Return the [x, y] coordinate for the center point of the cell that contains the specified text.  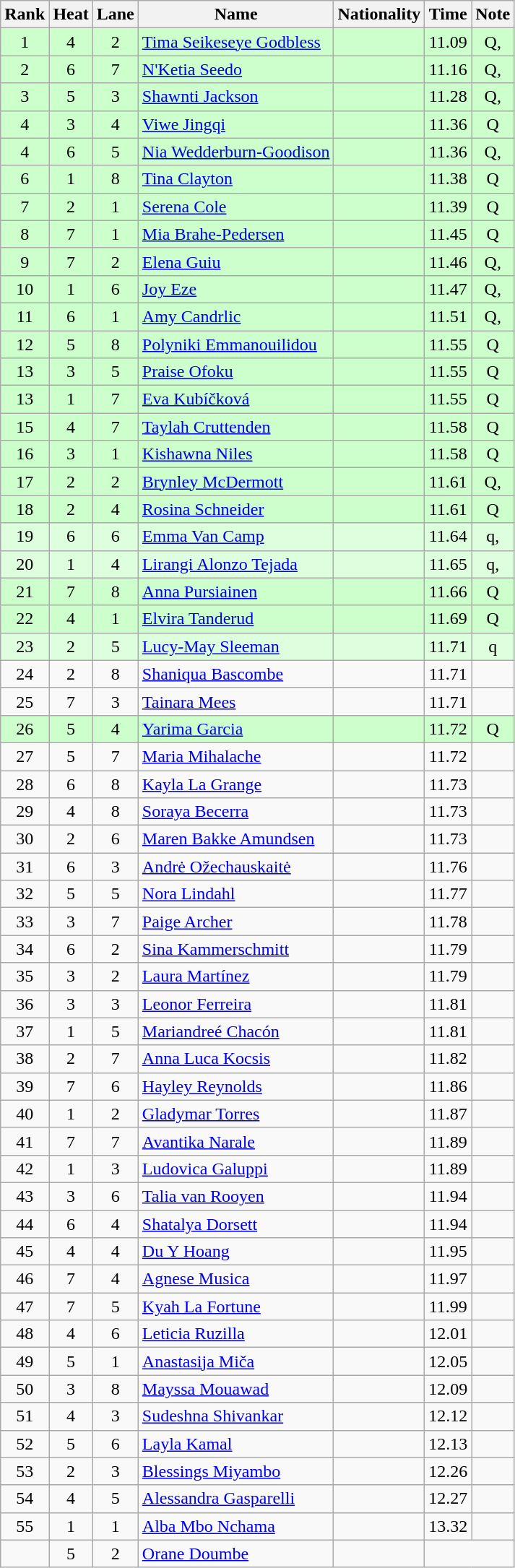
Rosina Schneider [235, 509]
11.66 [448, 592]
Kayla La Grange [235, 784]
Serena Cole [235, 207]
Maren Bakke Amundsen [235, 839]
16 [25, 454]
Nora Lindahl [235, 894]
21 [25, 592]
45 [25, 1252]
11.38 [448, 179]
49 [25, 1361]
Kyah La Fortune [235, 1307]
Emma Van Camp [235, 537]
N'Ketia Seedo [235, 69]
35 [25, 976]
30 [25, 839]
Shaniqua Bascombe [235, 674]
Anna Luca Kocsis [235, 1059]
12 [25, 345]
25 [25, 701]
17 [25, 482]
9 [25, 261]
Praise Ofoku [235, 372]
Avantika Narale [235, 1141]
11.97 [448, 1279]
Anna Pursiainen [235, 592]
11.16 [448, 69]
32 [25, 894]
31 [25, 867]
Heat [71, 14]
Paige Archer [235, 922]
37 [25, 1031]
Du Y Hoang [235, 1252]
10 [25, 289]
12.01 [448, 1334]
11.69 [448, 619]
53 [25, 1471]
Rank [25, 14]
Shatalya Dorsett [235, 1224]
55 [25, 1526]
Elena Guiu [235, 261]
Polyniki Emmanouilidou [235, 345]
Amy Candrlic [235, 316]
38 [25, 1059]
Name [235, 14]
34 [25, 949]
11.77 [448, 894]
Sudeshna Shivankar [235, 1416]
28 [25, 784]
26 [25, 729]
Talia van Rooyen [235, 1196]
Anastasija Miča [235, 1361]
Orane Doumbe [235, 1554]
Alba Mbo Nchama [235, 1526]
48 [25, 1334]
24 [25, 674]
Viwe Jingqi [235, 124]
13.32 [448, 1526]
11.86 [448, 1086]
27 [25, 756]
Sina Kammerschmitt [235, 949]
Yarima Garcia [235, 729]
11.65 [448, 564]
12.12 [448, 1416]
Tina Clayton [235, 179]
Mariandreé Chacón [235, 1031]
Note [493, 14]
Hayley Reynolds [235, 1086]
39 [25, 1086]
q [493, 646]
Taylah Cruttenden [235, 427]
11.76 [448, 867]
11.95 [448, 1252]
Maria Mihalache [235, 756]
11.99 [448, 1307]
Laura Martínez [235, 976]
Layla Kamal [235, 1444]
Blessings Miyambo [235, 1471]
Leonor Ferreira [235, 1004]
Lane [116, 14]
40 [25, 1114]
11.51 [448, 316]
Lucy-May Sleeman [235, 646]
Ludovica Galuppi [235, 1169]
51 [25, 1416]
Joy Eze [235, 289]
19 [25, 537]
41 [25, 1141]
46 [25, 1279]
15 [25, 427]
11.09 [448, 42]
43 [25, 1196]
Kishawna Niles [235, 454]
Tima Seikeseye Godbless [235, 42]
11.78 [448, 922]
33 [25, 922]
Nationality [379, 14]
50 [25, 1389]
12.26 [448, 1471]
Mayssa Mouawad [235, 1389]
Elvira Tanderud [235, 619]
Gladymar Torres [235, 1114]
22 [25, 619]
11.45 [448, 234]
44 [25, 1224]
12.27 [448, 1499]
Andrė Ožechauskaitė [235, 867]
Mia Brahe-Pedersen [235, 234]
29 [25, 812]
36 [25, 1004]
52 [25, 1444]
12.13 [448, 1444]
11.82 [448, 1059]
11.47 [448, 289]
Tainara Mees [235, 701]
11.87 [448, 1114]
42 [25, 1169]
Time [448, 14]
Nia Wedderburn-Goodison [235, 152]
Shawnti Jackson [235, 97]
12.09 [448, 1389]
20 [25, 564]
Brynley McDermott [235, 482]
54 [25, 1499]
47 [25, 1307]
18 [25, 509]
Eva Kubíčková [235, 399]
11.64 [448, 537]
Soraya Becerra [235, 812]
11.39 [448, 207]
Agnese Musica [235, 1279]
Alessandra Gasparelli [235, 1499]
12.05 [448, 1361]
Leticia Ruzilla [235, 1334]
11.28 [448, 97]
11.46 [448, 261]
23 [25, 646]
11 [25, 316]
Lirangi Alonzo Tejada [235, 564]
